Capture the cell that displays the provided text and extract its [X, Y] central coordinate. 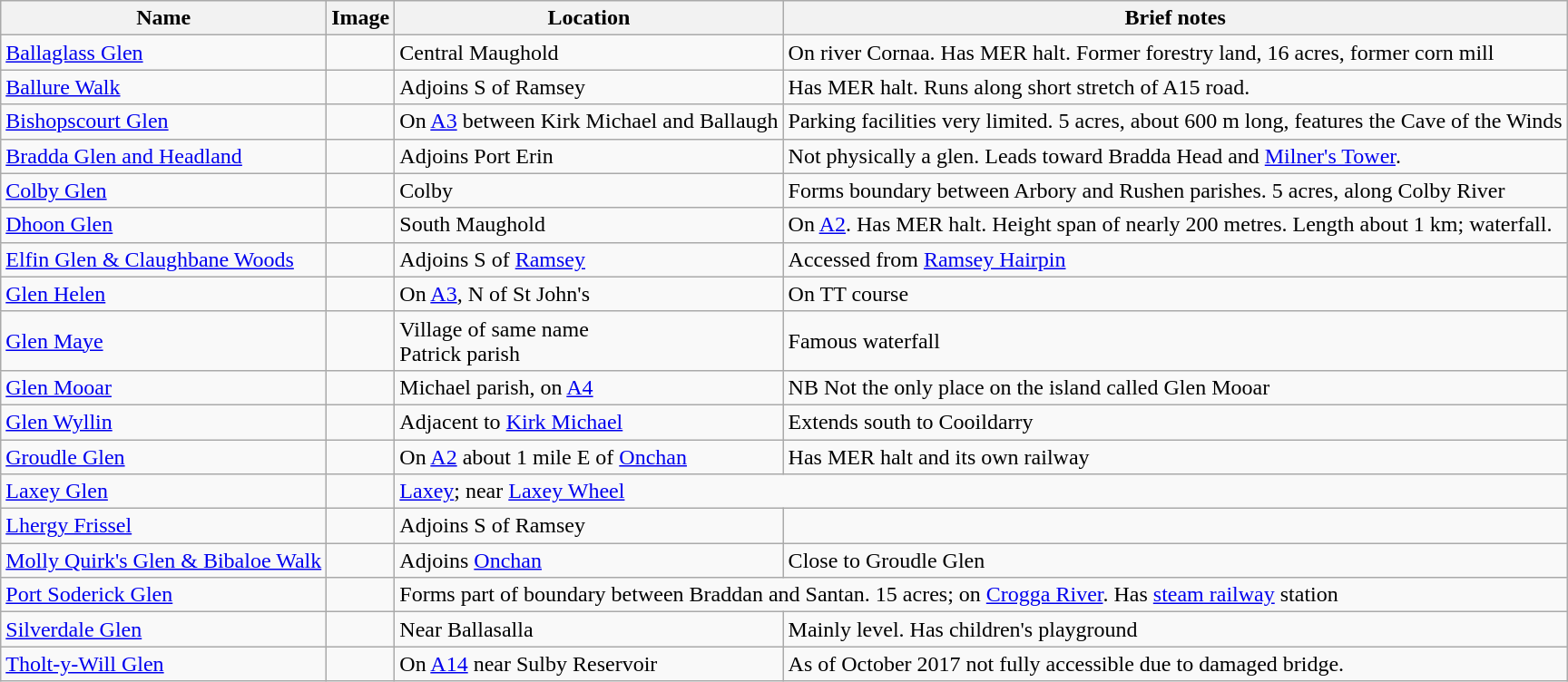
On TT course [1175, 294]
On A14 near Sulby Reservoir [589, 664]
Brief notes [1175, 18]
Has MER halt. Runs along short stretch of A15 road. [1175, 87]
As of October 2017 not fully accessible due to damaged bridge. [1175, 664]
Forms part of boundary between Braddan and Santan. 15 acres; on Crogga River. Has steam railway station [981, 595]
Ballaglass Glen [163, 53]
Mainly level. Has children's playground [1175, 629]
On A2 about 1 mile E of Onchan [589, 456]
Extends south to Cooildarry [1175, 422]
Dhoon Glen [163, 225]
Bishopscourt Glen [163, 122]
Accessed from Ramsey Hairpin [1175, 259]
Close to Groudle Glen [1175, 560]
NB Not the only place on the island called Glen Mooar [1175, 387]
Parking facilities very limited. 5 acres, about 600 m long, features the Cave of the Winds [1175, 122]
Tholt-y-Will Glen [163, 664]
Port Soderick Glen [163, 595]
Famous waterfall [1175, 341]
Adjoins Port Erin [589, 156]
Laxey Glen [163, 492]
Has MER halt and its own railway [1175, 456]
Lhergy Frissel [163, 526]
Forms boundary between Arbory and Rushen parishes. 5 acres, along Colby River [1175, 190]
Near Ballasalla [589, 629]
Ballure Walk [163, 87]
Glen Helen [163, 294]
Glen Maye [163, 341]
Adjoins Onchan [589, 560]
Silverdale Glen [163, 629]
South Maughold [589, 225]
Bradda Glen and Headland [163, 156]
Central Maughold [589, 53]
Glen Wyllin [163, 422]
Groudle Glen [163, 456]
Laxey; near Laxey Wheel [981, 492]
Location [589, 18]
Glen Mooar [163, 387]
Colby Glen [163, 190]
Image [361, 18]
Michael parish, on A4 [589, 387]
On A3, N of St John's [589, 294]
Colby [589, 190]
On A2. Has MER halt. Height span of nearly 200 metres. Length about 1 km; waterfall. [1175, 225]
Not physically a glen. Leads toward Bradda Head and Milner's Tower. [1175, 156]
Village of same namePatrick parish [589, 341]
Elfin Glen & Claughbane Woods [163, 259]
Adjacent to Kirk Michael [589, 422]
Molly Quirk's Glen & Bibaloe Walk [163, 560]
Name [163, 18]
On A3 between Kirk Michael and Ballaugh [589, 122]
On river Cornaa. Has MER halt. Former forestry land, 16 acres, former corn mill [1175, 53]
